Return the (X, Y) coordinate for the center point of the cell that contains the specified text.  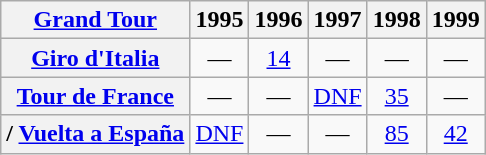
Giro d'Italia (96, 58)
85 (396, 134)
Tour de France (96, 96)
35 (396, 96)
1995 (220, 20)
/ Vuelta a España (96, 134)
1998 (396, 20)
Grand Tour (96, 20)
14 (278, 58)
42 (456, 134)
1997 (338, 20)
1996 (278, 20)
1999 (456, 20)
